Determine the [X, Y] coordinate at the center of the cell enclosing the given text.  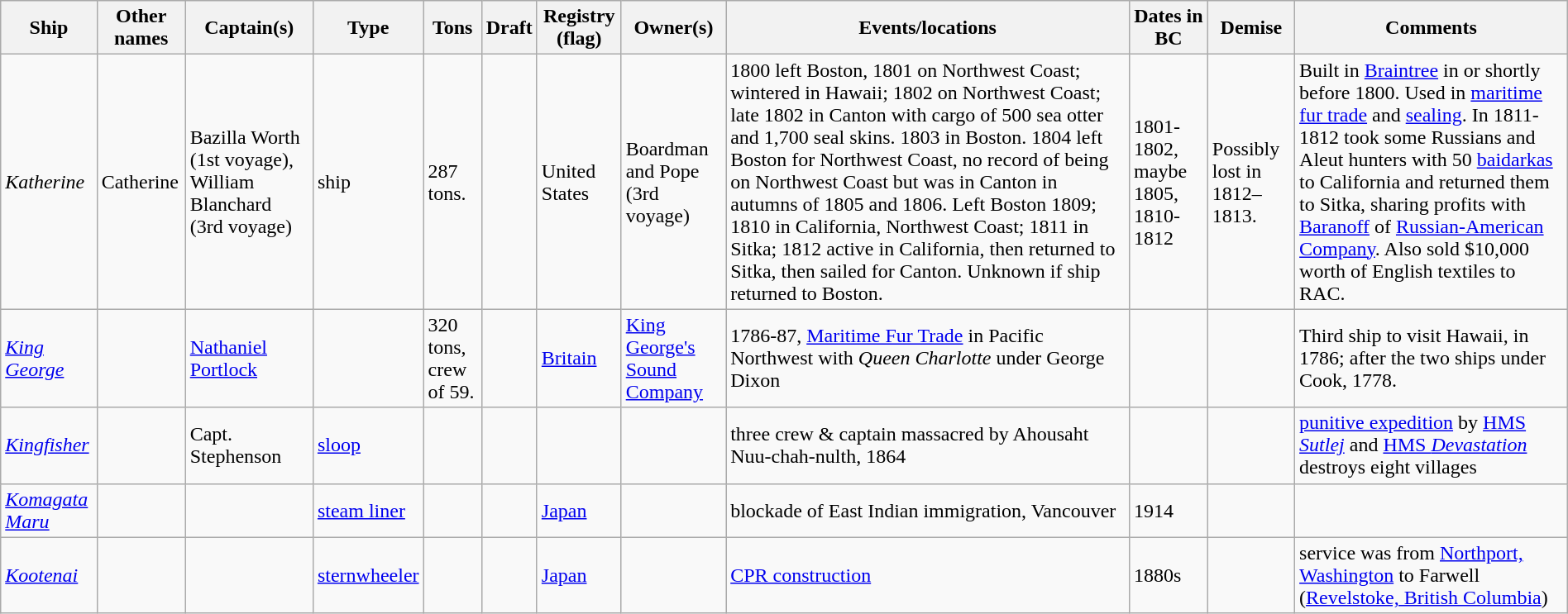
three crew & captain massacred by Ahousaht Nuu-chah-nulth, 1864 [928, 445]
Comments [1432, 28]
Events/locations [928, 28]
Dates in BC [1169, 28]
Ship [49, 28]
Third ship to visit Hawaii, in 1786; after the two ships under Cook, 1778. [1432, 359]
Nathaniel Portlock [249, 359]
King George [49, 359]
Captain(s) [249, 28]
1786-87, Maritime Fur Trade in Pacific Northwest with Queen Charlotte under George Dixon [928, 359]
sloop [368, 445]
Bazilla Worth (1st voyage), William Blanchard (3rd voyage) [249, 182]
Kootenai [49, 575]
Kingfisher [49, 445]
Komagata Maru [49, 511]
CPR construction [928, 575]
Katherine [49, 182]
Catherine [141, 182]
Owner(s) [673, 28]
1914 [1169, 511]
Type [368, 28]
blockade of East Indian immigration, Vancouver [928, 511]
320 tons, crew of 59. [452, 359]
Boardman and Pope (3rd voyage) [673, 182]
Draft [509, 28]
Capt. Stephenson [249, 445]
287 tons. [452, 182]
United States [579, 182]
ship [368, 182]
steam liner [368, 511]
service was from Northport, Washington to Farwell (Revelstoke, British Columbia) [1432, 575]
sternwheeler [368, 575]
punitive expedition by HMS Sutlej and HMS Devastation destroys eight villages [1432, 445]
Registry (flag) [579, 28]
Demise [1250, 28]
1880s [1169, 575]
1801-1802, maybe 1805, 1810-1812 [1169, 182]
Possibly lost in 1812–1813. [1250, 182]
King George's Sound Company [673, 359]
Other names [141, 28]
Britain [579, 359]
Tons [452, 28]
